Extract the (X, Y) coordinate from the center of the cell holding the provided text.  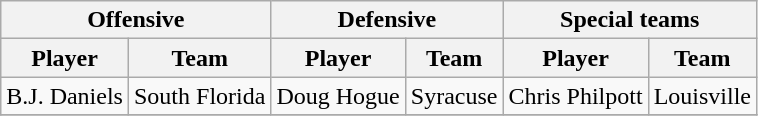
Offensive (136, 20)
Louisville (702, 96)
B.J. Daniels (65, 96)
South Florida (199, 96)
Defensive (387, 20)
Doug Hogue (338, 96)
Syracuse (454, 96)
Special teams (630, 20)
Chris Philpott (576, 96)
